Search for the cell housing the specified text and yield its [x, y] center coordinate. 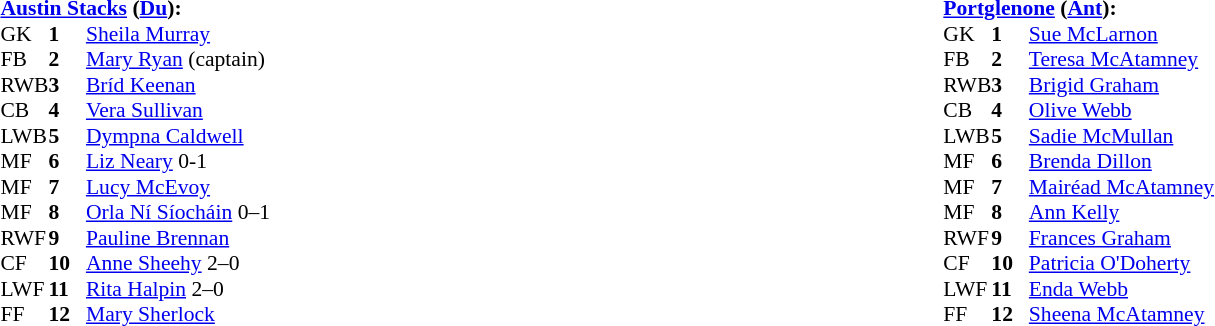
Sadie McMullan [1122, 136]
Lucy McEvoy [178, 187]
Mairéad McAtamney [1122, 187]
Sue McLarnon [1122, 34]
Rita Halpin 2–0 [178, 289]
Teresa McAtamney [1122, 59]
Brenda Dillon [1122, 161]
Olive Webb [1122, 111]
Enda Webb [1122, 289]
Liz Neary 0-1 [178, 161]
Sheila Murray [178, 34]
Brigid Graham [1122, 85]
Ann Kelly [1122, 213]
Orla Ní Síocháin 0–1 [178, 213]
Patricia O'Doherty [1122, 263]
Mary Ryan (captain) [178, 59]
Bríd Keenan [178, 85]
Anne Sheehy 2–0 [178, 263]
Pauline Brennan [178, 238]
Frances Graham [1122, 238]
Dympna Caldwell [178, 136]
Vera Sullivan [178, 111]
